Pinpoint the cell where the given text exists, returning its [x, y] midpoint coordinate. 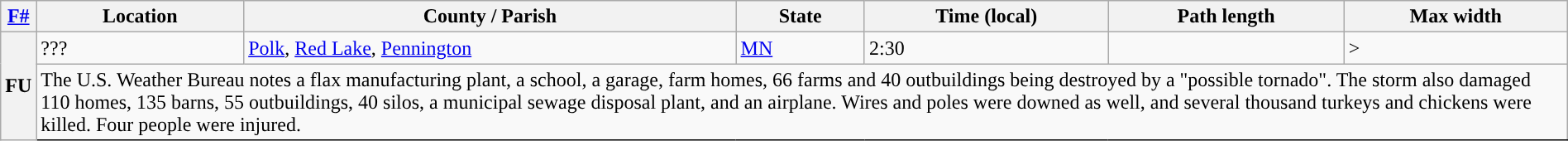
Path length [1226, 17]
2:30 [986, 48]
MN [801, 48]
Time (local) [986, 17]
FU [18, 86]
State [801, 17]
Location [141, 17]
County / Parish [490, 17]
F# [18, 17]
Polk, Red Lake, Pennington [490, 48]
Max width [1456, 17]
??? [141, 48]
> [1456, 48]
